Identify which cell holds the provided text, then report its [x, y] central coordinate. 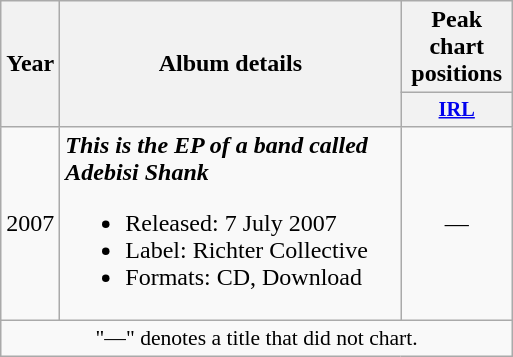
"—" denotes a title that did not chart. [257, 339]
Peak chart positions [457, 47]
Album details [230, 64]
IRL [457, 110]
2007 [30, 223]
This is the EP of a band called Adebisi ShankReleased: 7 July 2007Label: Richter CollectiveFormats: CD, Download [230, 223]
— [457, 223]
Year [30, 64]
